Locate the cell with the specified text and output its [x, y] center coordinate. 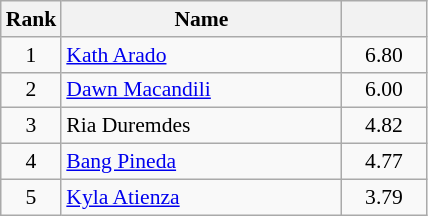
Bang Pineda [201, 162]
3.79 [384, 197]
3 [32, 126]
Name [201, 19]
Kath Arado [201, 55]
Ria Duremdes [201, 126]
4.77 [384, 162]
Kyla Atienza [201, 197]
1 [32, 55]
6.80 [384, 55]
4.82 [384, 126]
4 [32, 162]
2 [32, 90]
Dawn Macandili [201, 90]
6.00 [384, 90]
Rank [32, 19]
5 [32, 197]
